Return (x, y) of the center of cell containing provided text 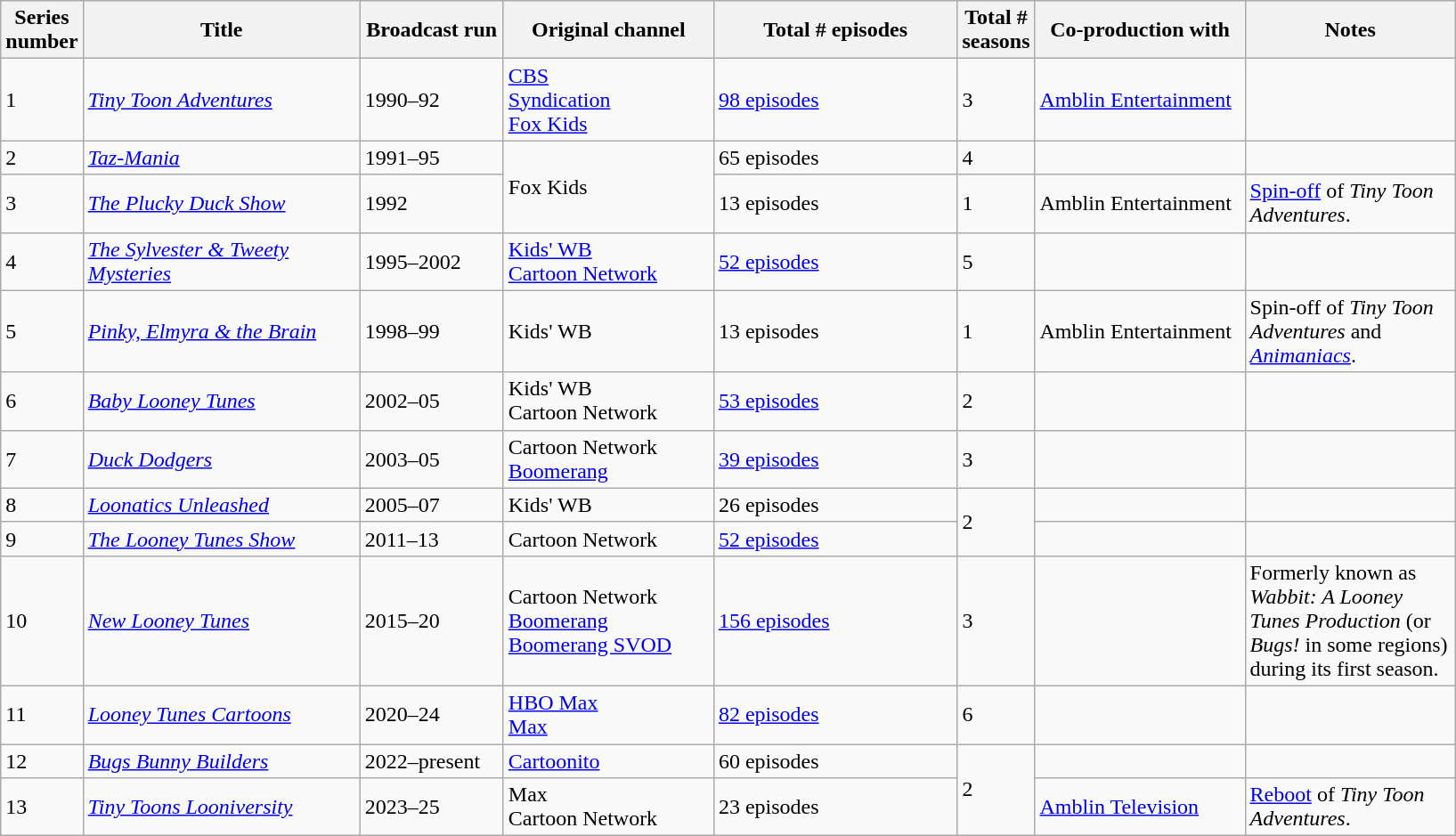
1995–2002 (431, 262)
Bugs Bunny Builders (221, 761)
Tiny Toons Looniversity (221, 807)
Baby Looney Tunes (221, 401)
HBO Max Max (608, 714)
65 episodes (835, 158)
2005–07 (431, 505)
New Looney Tunes (221, 621)
39 episodes (835, 459)
Pinky, Elmyra & the Brain (221, 331)
53 episodes (835, 401)
60 episodes (835, 761)
10 (42, 621)
1991–95 (431, 158)
Total # episodes (835, 30)
7 (42, 459)
The Plucky Duck Show (221, 203)
Co-production with (1140, 30)
9 (42, 539)
1990–92 (431, 100)
2020–24 (431, 714)
CBS Syndication Fox Kids (608, 100)
98 episodes (835, 100)
Total # seasons (996, 30)
Amblin Television (1140, 807)
Reboot of Tiny Toon Adventures. (1350, 807)
Cartoonito (608, 761)
Original channel (608, 30)
Taz-Mania (221, 158)
The Sylvester & Tweety Mysteries (221, 262)
Spin-off of Tiny Toon Adventures and Animaniacs. (1350, 331)
1998–99 (431, 331)
Broadcast run (431, 30)
Cartoon Network Boomerang (608, 459)
Cartoon Network (608, 539)
1992 (431, 203)
Duck Dodgers (221, 459)
Series number (42, 30)
Loonatics Unleashed (221, 505)
82 episodes (835, 714)
MaxCartoon Network (608, 807)
13 (42, 807)
8 (42, 505)
2022–present (431, 761)
2003–05 (431, 459)
Tiny Toon Adventures (221, 100)
11 (42, 714)
2023–25 (431, 807)
Looney Tunes Cartoons (221, 714)
156 episodes (835, 621)
23 episodes (835, 807)
Spin-off of Tiny Toon Adventures. (1350, 203)
2015–20 (431, 621)
12 (42, 761)
Notes (1350, 30)
2011–13 (431, 539)
26 episodes (835, 505)
Cartoon Network Boomerang Boomerang SVOD (608, 621)
Fox Kids (608, 187)
Formerly known as Wabbit: A Looney Tunes Production (or Bugs! in some regions) during its first season. (1350, 621)
The Looney Tunes Show (221, 539)
2002–05 (431, 401)
Title (221, 30)
